Search for the cell housing the specified text and yield its (X, Y) center coordinate. 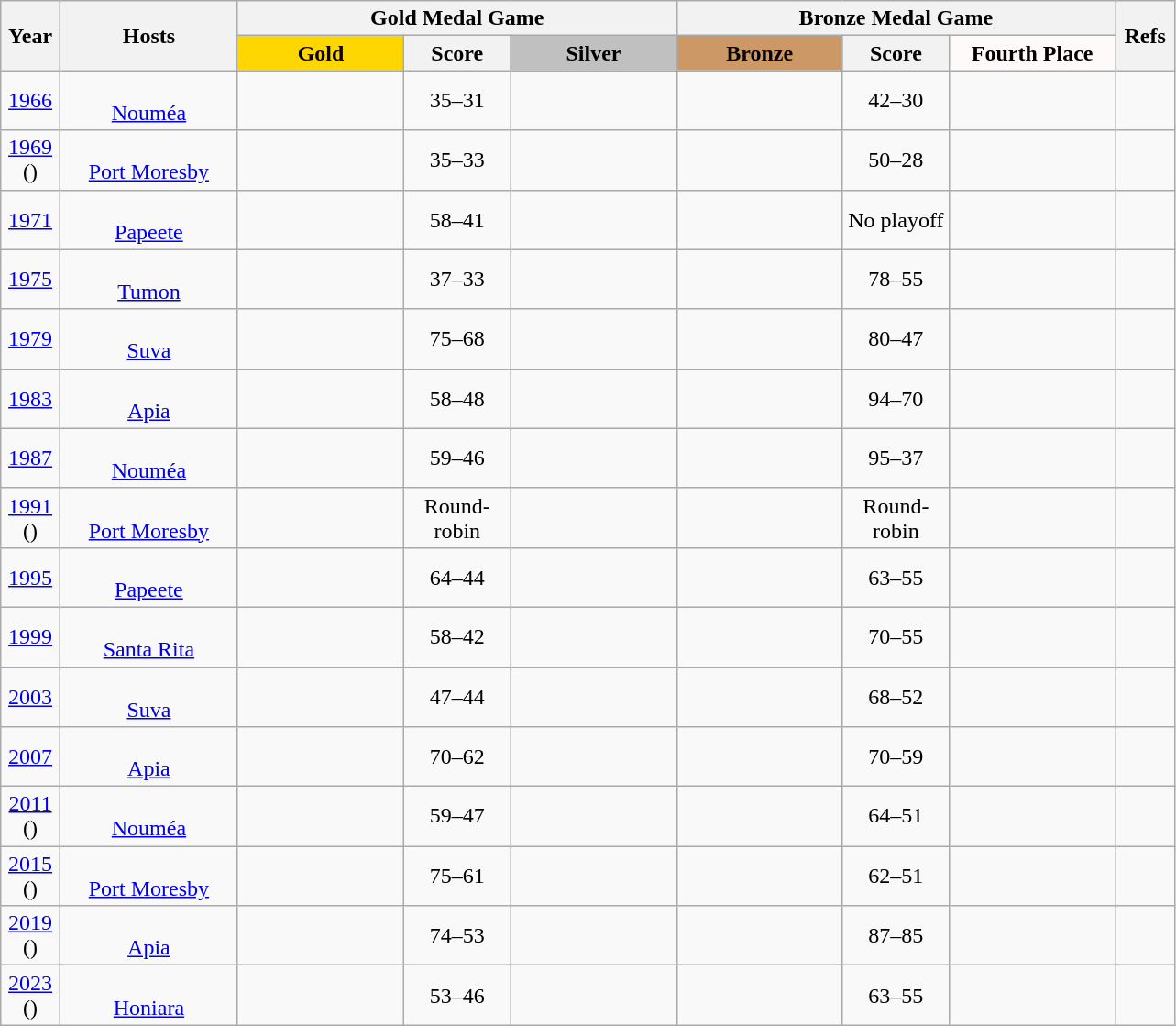
58–48 (457, 398)
87–85 (896, 935)
1991 () (31, 517)
70–62 (457, 757)
70–55 (896, 636)
1999 (31, 636)
62–51 (896, 877)
Year (31, 36)
75–68 (457, 339)
59–47 (457, 816)
64–44 (457, 578)
No playoff (896, 220)
78–55 (896, 279)
95–37 (896, 458)
Gold Medal Game (456, 18)
58–42 (457, 636)
35–33 (457, 160)
94–70 (896, 398)
2011 () (31, 816)
68–52 (896, 697)
75–61 (457, 877)
42–30 (896, 101)
Hosts (148, 36)
1969 () (31, 160)
58–41 (457, 220)
Bronze Medal Game (896, 18)
Gold (321, 53)
1995 (31, 578)
47–44 (457, 697)
Santa Rita (148, 636)
Honiara (148, 996)
2019() (31, 935)
Silver (594, 53)
2015 () (31, 877)
1975 (31, 279)
37–33 (457, 279)
59–46 (457, 458)
2003 (31, 697)
1983 (31, 398)
64–51 (896, 816)
70–59 (896, 757)
2007 (31, 757)
50–28 (896, 160)
1987 (31, 458)
Fourth Place (1032, 53)
1966 (31, 101)
53–46 (457, 996)
35–31 (457, 101)
Refs (1146, 36)
2023() (31, 996)
Bronze (759, 53)
1979 (31, 339)
1971 (31, 220)
80–47 (896, 339)
Tumon (148, 279)
74–53 (457, 935)
